For the text-containing cell, return its midpoint in (x, y) coordinate format. 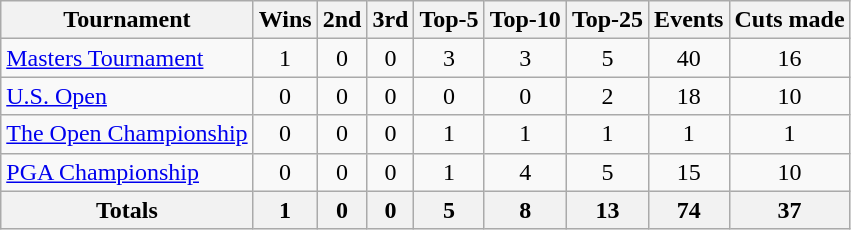
PGA Championship (127, 172)
Top-25 (607, 20)
Top-5 (449, 20)
Top-10 (525, 20)
4 (525, 172)
The Open Championship (127, 134)
2nd (342, 20)
3rd (390, 20)
74 (689, 210)
13 (607, 210)
37 (790, 210)
Events (689, 20)
2 (607, 96)
40 (689, 58)
8 (525, 210)
15 (689, 172)
Wins (285, 20)
Masters Tournament (127, 58)
Tournament (127, 20)
Totals (127, 210)
Cuts made (790, 20)
U.S. Open (127, 96)
16 (790, 58)
18 (689, 96)
